Return the (x, y) coordinate for the center point of the cell that contains the specified text.  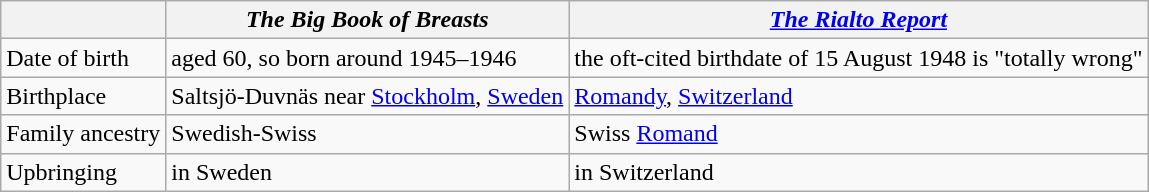
Romandy, Switzerland (858, 96)
Upbringing (84, 172)
the oft-cited birthdate of 15 August 1948 is "totally wrong" (858, 58)
Swedish-Swiss (368, 134)
The Big Book of Breasts (368, 20)
Date of birth (84, 58)
aged 60, so born around 1945–1946 (368, 58)
Swiss Romand (858, 134)
in Switzerland (858, 172)
Birthplace (84, 96)
Family ancestry (84, 134)
The Rialto Report (858, 20)
in Sweden (368, 172)
Saltsjö-Duvnäs near Stockholm, Sweden (368, 96)
